Capture the cell that displays the provided text and extract its [X, Y] central coordinate. 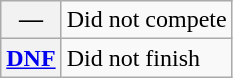
Did not finish [146, 58]
— [31, 20]
DNF [31, 58]
Did not compete [146, 20]
